Output the (X, Y) coordinate of the center of the cell containing the given text.  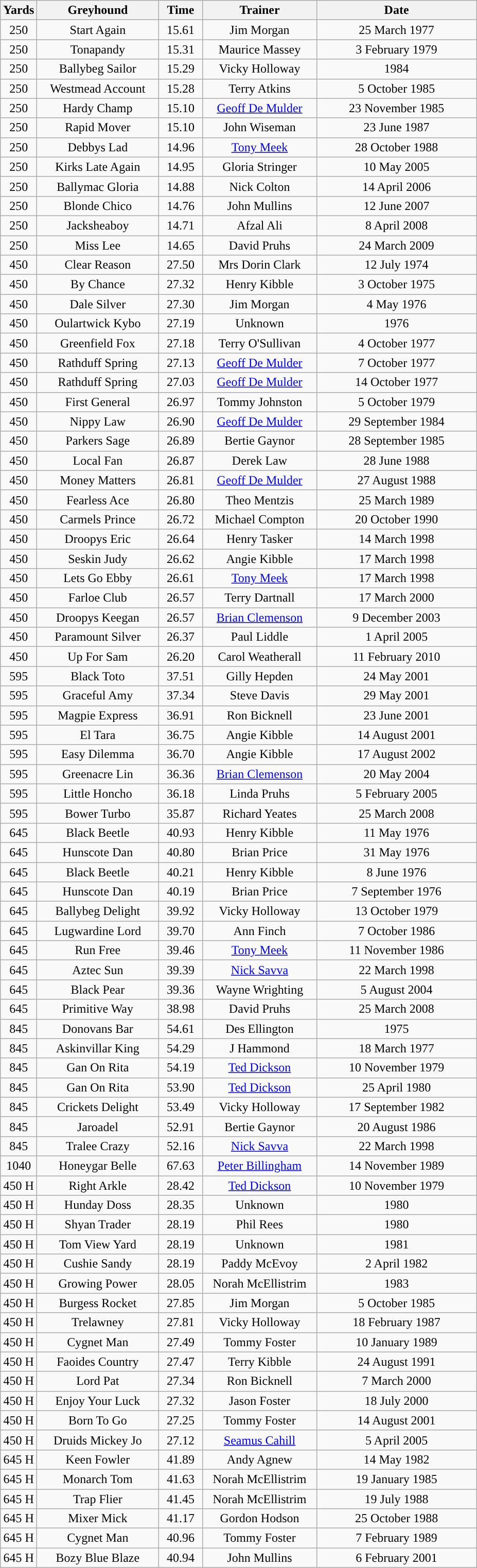
53.90 (181, 1087)
24 August 1991 (396, 1362)
Tommy Johnston (259, 402)
41.89 (181, 1459)
Crickets Delight (98, 1107)
Paul Liddle (259, 637)
Money Matters (98, 480)
27.49 (181, 1342)
38.98 (181, 1009)
28.35 (181, 1205)
35.87 (181, 813)
27.50 (181, 265)
Monarch Tom (98, 1479)
18 March 1977 (396, 1048)
Askinvillar King (98, 1048)
7 February 1989 (396, 1538)
Seskin Judy (98, 558)
53.49 (181, 1107)
Terry Kibble (259, 1362)
Terry Dartnall (259, 598)
7 September 1976 (396, 892)
54.19 (181, 1068)
18 February 1987 (396, 1323)
26.89 (181, 441)
Parkers Sage (98, 441)
15.29 (181, 69)
Michael Compton (259, 519)
Tom View Yard (98, 1244)
40.19 (181, 892)
36.75 (181, 735)
6 February 2001 (396, 1558)
54.61 (181, 1029)
1984 (396, 69)
Rapid Mover (98, 128)
14.96 (181, 147)
27.12 (181, 1440)
25 October 1988 (396, 1519)
Ann Finch (259, 931)
18 July 2000 (396, 1401)
Primitive Way (98, 1009)
26.80 (181, 500)
Honeygar Belle (98, 1166)
Yards (19, 10)
Run Free (98, 950)
17 August 2002 (396, 754)
11 November 1986 (396, 950)
36.18 (181, 794)
14.95 (181, 167)
Nick Colton (259, 186)
J Hammond (259, 1048)
Hardy Champ (98, 108)
20 August 1986 (396, 1126)
Droopys Keegan (98, 618)
Ballybeg Delight (98, 911)
Richard Yeates (259, 813)
52.91 (181, 1126)
Time (181, 10)
Black Toto (98, 676)
Miss Lee (98, 245)
Burgess Rocket (98, 1303)
Afzal Ali (259, 225)
1 April 2005 (396, 637)
17 March 2000 (396, 598)
Lord Pat (98, 1381)
Linda Pruhs (259, 794)
Start Again (98, 30)
Little Honcho (98, 794)
Magpie Express (98, 715)
Mrs Dorin Clark (259, 265)
Enjoy Your Luck (98, 1401)
7 October 1977 (396, 363)
41.17 (181, 1519)
Westmead Account (98, 89)
36.36 (181, 774)
26.72 (181, 519)
Up For Sam (98, 657)
40.21 (181, 872)
Ballybeg Sailor (98, 69)
Shyan Trader (98, 1225)
El Tara (98, 735)
Seamus Cahill (259, 1440)
26.64 (181, 539)
13 October 1979 (396, 911)
26.81 (181, 480)
8 June 1976 (396, 872)
Tonapandy (98, 49)
8 April 2008 (396, 225)
1040 (19, 1166)
Trelawney (98, 1323)
Paramount Silver (98, 637)
Trap Flier (98, 1499)
Steve Davis (259, 696)
54.29 (181, 1048)
Theo Mentzis (259, 500)
Lugwardine Lord (98, 931)
26.90 (181, 421)
2 April 1982 (396, 1264)
Blonde Chico (98, 206)
24 March 2009 (396, 245)
5 October 1979 (396, 402)
Druids Mickey Jo (98, 1440)
Easy Dilemma (98, 754)
41.63 (181, 1479)
Jaroadel (98, 1126)
26.20 (181, 657)
John Wiseman (259, 128)
Gordon Hodson (259, 1519)
27.47 (181, 1362)
19 July 1988 (396, 1499)
Debbys Lad (98, 147)
20 October 1990 (396, 519)
7 March 2000 (396, 1381)
25 April 1980 (396, 1087)
19 January 1985 (396, 1479)
14 April 2006 (396, 186)
3 October 1975 (396, 285)
Jacksheaboy (98, 225)
25 March 1977 (396, 30)
Lets Go Ebby (98, 578)
26.62 (181, 558)
40.96 (181, 1538)
36.70 (181, 754)
Born To Go (98, 1420)
15.61 (181, 30)
Dale Silver (98, 304)
26.87 (181, 461)
3 February 1979 (396, 49)
Greenacre Lin (98, 774)
26.61 (181, 578)
14 October 1977 (396, 382)
27.03 (181, 382)
39.46 (181, 950)
29 September 1984 (396, 421)
39.36 (181, 990)
40.80 (181, 852)
Henry Tasker (259, 539)
23 November 1985 (396, 108)
28.42 (181, 1185)
14 March 1998 (396, 539)
27.18 (181, 343)
28 June 1988 (396, 461)
27.81 (181, 1323)
Terry O'Sullivan (259, 343)
Nippy Law (98, 421)
Paddy McEvoy (259, 1264)
37.51 (181, 676)
Growing Power (98, 1283)
Derek Law (259, 461)
27 August 1988 (396, 480)
Hunday Doss (98, 1205)
11 February 2010 (396, 657)
28 September 1985 (396, 441)
40.93 (181, 833)
11 May 1976 (396, 833)
Cushie Sandy (98, 1264)
Tralee Crazy (98, 1146)
36.91 (181, 715)
Terry Atkins (259, 89)
Local Fan (98, 461)
31 May 1976 (396, 852)
39.92 (181, 911)
Graceful Amy (98, 696)
14.88 (181, 186)
Gilly Hepden (259, 676)
12 June 2007 (396, 206)
9 December 2003 (396, 618)
39.70 (181, 931)
25 March 1989 (396, 500)
Keen Fowler (98, 1459)
27.85 (181, 1303)
1975 (396, 1029)
28.05 (181, 1283)
Droopys Eric (98, 539)
28 October 1988 (396, 147)
10 January 1989 (396, 1342)
Right Arkle (98, 1185)
14.65 (181, 245)
Faoides Country (98, 1362)
1976 (396, 324)
4 May 1976 (396, 304)
Clear Reason (98, 265)
Andy Agnew (259, 1459)
Bozy Blue Blaze (98, 1558)
5 April 2005 (396, 1440)
Greenfield Fox (98, 343)
52.16 (181, 1146)
Bower Turbo (98, 813)
5 February 2005 (396, 794)
14 November 1989 (396, 1166)
15.28 (181, 89)
40.94 (181, 1558)
10 May 2005 (396, 167)
Date (396, 10)
41.45 (181, 1499)
27.19 (181, 324)
24 May 2001 (396, 676)
27.25 (181, 1420)
Carol Weatherall (259, 657)
23 June 1987 (396, 128)
Gloria Stringer (259, 167)
23 June 2001 (396, 715)
Maurice Massey (259, 49)
5 August 2004 (396, 990)
26.97 (181, 402)
Carmels Prince (98, 519)
By Chance (98, 285)
Farloe Club (98, 598)
67.63 (181, 1166)
37.34 (181, 696)
15.31 (181, 49)
Donovans Bar (98, 1029)
Wayne Wrighting (259, 990)
14.76 (181, 206)
Kirks Late Again (98, 167)
39.39 (181, 970)
Des Ellington (259, 1029)
26.37 (181, 637)
Aztec Sun (98, 970)
12 July 1974 (396, 265)
27.34 (181, 1381)
14 May 1982 (396, 1459)
7 October 1986 (396, 931)
20 May 2004 (396, 774)
Ballymac Gloria (98, 186)
Oulartwick Kybo (98, 324)
27.30 (181, 304)
Jason Foster (259, 1401)
Black Pear (98, 990)
1981 (396, 1244)
First General (98, 402)
Peter Billingham (259, 1166)
Fearless Ace (98, 500)
27.13 (181, 363)
1983 (396, 1283)
Trainer (259, 10)
14.71 (181, 225)
Phil Rees (259, 1225)
4 October 1977 (396, 343)
17 September 1982 (396, 1107)
29 May 2001 (396, 696)
Mixer Mick (98, 1519)
Greyhound (98, 10)
